Extract the [x, y] coordinate from the center of the cell holding the provided text.  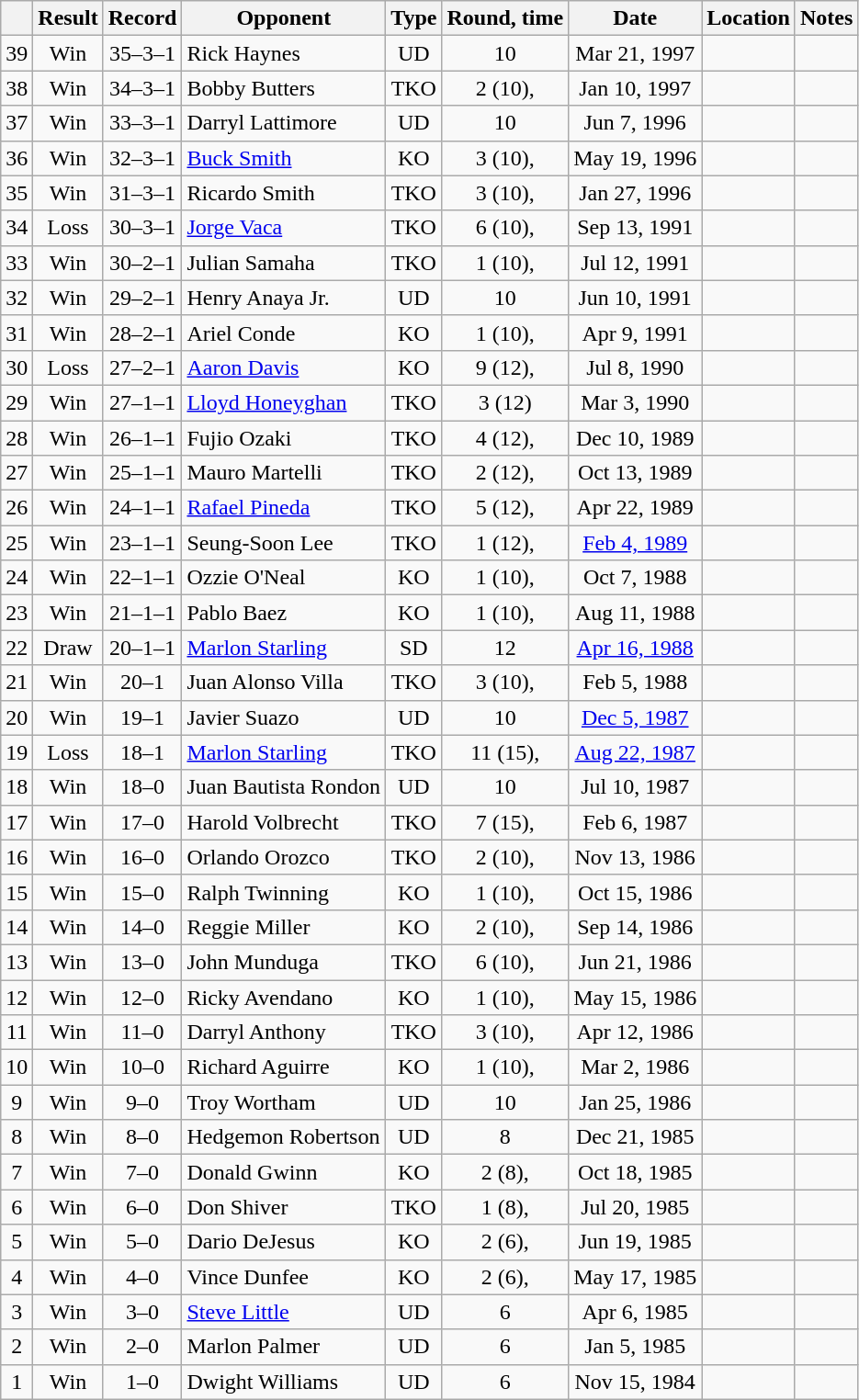
23 [17, 613]
Ozzie O'Neal [284, 578]
19 [17, 752]
Mar 3, 1990 [636, 402]
Jorge Vaca [284, 228]
Henry Anaya Jr. [284, 298]
Richard Aguirre [284, 1067]
Location [749, 18]
7–0 [142, 1172]
May 19, 1996 [636, 158]
Pablo Baez [284, 613]
Donald Gwinn [284, 1172]
25–1–1 [142, 473]
Rafael Pineda [284, 508]
13–0 [142, 962]
Javier Suazo [284, 717]
3–0 [142, 1312]
24 [17, 578]
9–0 [142, 1102]
Jul 8, 1990 [636, 367]
May 17, 1985 [636, 1277]
Harold Volbrecht [284, 822]
Aug 22, 1987 [636, 752]
Dec 5, 1987 [636, 717]
31–3–1 [142, 193]
1 (12), [505, 543]
John Munduga [284, 962]
21 [17, 683]
Apr 16, 1988 [636, 648]
5 [17, 1242]
15 [17, 892]
Dwight Williams [284, 1382]
3 (12) [505, 402]
10–0 [142, 1067]
29 [17, 402]
9 (12), [505, 367]
28–2–1 [142, 333]
28 [17, 438]
2–0 [142, 1347]
Jun 21, 1986 [636, 962]
18–1 [142, 752]
36 [17, 158]
Don Shiver [284, 1207]
Aaron Davis [284, 367]
17 [17, 822]
Feb 6, 1987 [636, 822]
Nov 13, 1986 [636, 857]
19–1 [142, 717]
Round, time [505, 18]
32–3–1 [142, 158]
17–0 [142, 822]
Type [413, 18]
2 [17, 1347]
9 [17, 1102]
5 (12), [505, 508]
4 (12), [505, 438]
Date [636, 18]
Buck Smith [284, 158]
11 [17, 1033]
18 [17, 787]
Oct 7, 1988 [636, 578]
Nov 15, 1984 [636, 1382]
Juan Bautista Rondon [284, 787]
33 [17, 263]
Jul 10, 1987 [636, 787]
34 [17, 228]
32 [17, 298]
27–2–1 [142, 367]
2 (8), [505, 1172]
22 [17, 648]
Seung-Soon Lee [284, 543]
3 [17, 1312]
6–0 [142, 1207]
25 [17, 543]
SD [413, 648]
11–0 [142, 1033]
14–0 [142, 927]
Aug 11, 1988 [636, 613]
30–3–1 [142, 228]
Opponent [284, 18]
11 (15), [505, 752]
Mar 2, 1986 [636, 1067]
Lloyd Honeyghan [284, 402]
Jul 12, 1991 [636, 263]
20–1 [142, 683]
Ariel Conde [284, 333]
Sep 13, 1991 [636, 228]
Marlon Palmer [284, 1347]
Feb 4, 1989 [636, 543]
Jun 10, 1991 [636, 298]
34–3–1 [142, 88]
Oct 13, 1989 [636, 473]
35 [17, 193]
20 [17, 717]
1 [17, 1382]
Darryl Anthony [284, 1033]
1 (8), [505, 1207]
5–0 [142, 1242]
18–0 [142, 787]
Result [68, 18]
Juan Alonso Villa [284, 683]
20–1–1 [142, 648]
Orlando Orozco [284, 857]
Apr 9, 1991 [636, 333]
Dec 10, 1989 [636, 438]
Hedgemon Robertson [284, 1137]
May 15, 1986 [636, 997]
Fujio Ozaki [284, 438]
Jun 7, 1996 [636, 123]
Dec 21, 1985 [636, 1137]
29–2–1 [142, 298]
Sep 14, 1986 [636, 927]
Jun 19, 1985 [636, 1242]
26–1–1 [142, 438]
Jan 10, 1997 [636, 88]
Record [142, 18]
26 [17, 508]
21–1–1 [142, 613]
Steve Little [284, 1312]
Apr 6, 1985 [636, 1312]
Ralph Twinning [284, 892]
Feb 5, 1988 [636, 683]
31 [17, 333]
27–1–1 [142, 402]
7 [17, 1172]
15–0 [142, 892]
13 [17, 962]
Julian Samaha [284, 263]
Draw [68, 648]
2 (12), [505, 473]
Mauro Martelli [284, 473]
1–0 [142, 1382]
7 (15), [505, 822]
39 [17, 53]
22–1–1 [142, 578]
Apr 22, 1989 [636, 508]
16–0 [142, 857]
4–0 [142, 1277]
38 [17, 88]
30 [17, 367]
Rick Haynes [284, 53]
33–3–1 [142, 123]
4 [17, 1277]
23–1–1 [142, 543]
8–0 [142, 1137]
37 [17, 123]
35–3–1 [142, 53]
Notes [826, 18]
Vince Dunfee [284, 1277]
Troy Wortham [284, 1102]
Jul 20, 1985 [636, 1207]
14 [17, 927]
Jan 27, 1996 [636, 193]
Jan 25, 1986 [636, 1102]
Jan 5, 1985 [636, 1347]
24–1–1 [142, 508]
30–2–1 [142, 263]
Mar 21, 1997 [636, 53]
Oct 15, 1986 [636, 892]
Oct 18, 1985 [636, 1172]
Ricardo Smith [284, 193]
Bobby Butters [284, 88]
27 [17, 473]
Dario DeJesus [284, 1242]
Ricky Avendano [284, 997]
16 [17, 857]
Reggie Miller [284, 927]
12–0 [142, 997]
Darryl Lattimore [284, 123]
Apr 12, 1986 [636, 1033]
